Provide the (X, Y) coordinate of the cell's center where the given text is located.  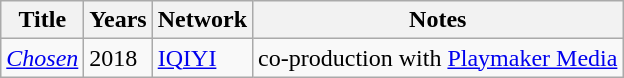
2018 (118, 58)
IQIYI (202, 58)
Title (42, 20)
Network (202, 20)
co-production with Playmaker Media (438, 58)
Chosen (42, 58)
Notes (438, 20)
Years (118, 20)
